Capture the cell that displays the provided text and extract its (X, Y) central coordinate. 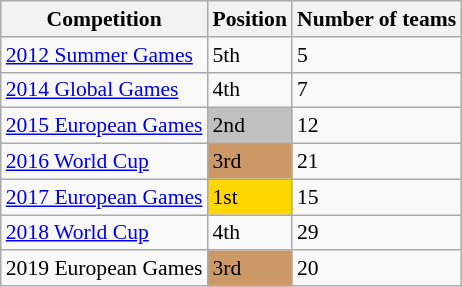
29 (376, 233)
Competition (104, 19)
2014 Global Games (104, 90)
2012 Summer Games (104, 55)
21 (376, 162)
2019 European Games (104, 269)
2nd (249, 126)
Number of teams (376, 19)
Position (249, 19)
12 (376, 126)
20 (376, 269)
2017 European Games (104, 197)
7 (376, 90)
15 (376, 197)
2016 World Cup (104, 162)
2018 World Cup (104, 233)
2015 European Games (104, 126)
5 (376, 55)
5th (249, 55)
1st (249, 197)
